Identify which cell holds the provided text, then report its (X, Y) central coordinate. 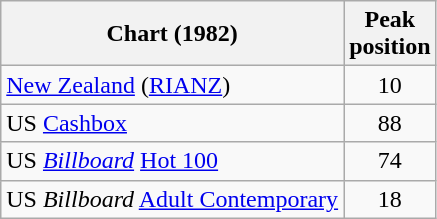
US Cashbox (172, 123)
18 (390, 199)
88 (390, 123)
Peakposition (390, 34)
New Zealand (RIANZ) (172, 85)
US Billboard Adult Contemporary (172, 199)
US Billboard Hot 100 (172, 161)
74 (390, 161)
Chart (1982) (172, 34)
10 (390, 85)
